For the text-containing cell, return its midpoint in [X, Y] coordinate format. 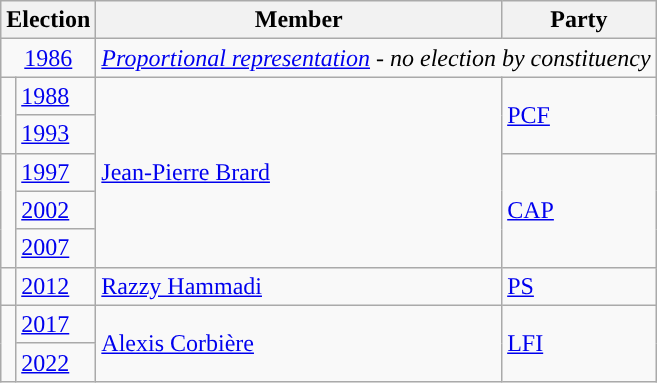
1993 [56, 134]
Alexis Corbière [299, 343]
Razzy Hammadi [299, 286]
1997 [56, 172]
2012 [56, 286]
Member [299, 20]
CAP [579, 210]
Election [48, 20]
PS [579, 286]
2017 [56, 324]
PCF [579, 115]
Jean-Pierre Brard [299, 172]
1986 [48, 58]
Proportional representation - no election by constituency [376, 58]
2022 [56, 362]
2002 [56, 210]
LFI [579, 343]
1988 [56, 96]
2007 [56, 248]
Party [579, 20]
